Search for the cell housing the specified text and yield its [x, y] center coordinate. 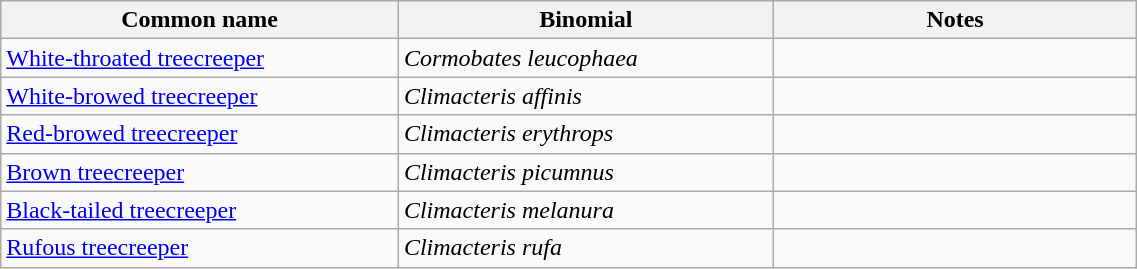
Climacteris erythrops [586, 134]
Climacteris melanura [586, 210]
Climacteris picumnus [586, 172]
Notes [955, 20]
Red-browed treecreeper [200, 134]
Brown treecreeper [200, 172]
Climacteris affinis [586, 96]
White-browed treecreeper [200, 96]
Climacteris rufa [586, 248]
Black-tailed treecreeper [200, 210]
Common name [200, 20]
White-throated treecreeper [200, 58]
Rufous treecreeper [200, 248]
Binomial [586, 20]
Cormobates leucophaea [586, 58]
